From the cell containing the given text, extract its center point as [x, y] coordinate. 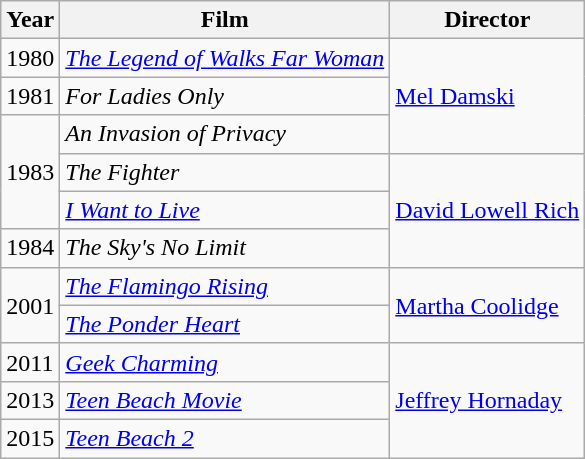
The Ponder Heart [225, 324]
2015 [30, 438]
The Sky's No Limit [225, 248]
The Flamingo Rising [225, 286]
Martha Coolidge [488, 305]
2001 [30, 305]
I Want to Live [225, 210]
1981 [30, 96]
2013 [30, 400]
For Ladies Only [225, 96]
1984 [30, 248]
Year [30, 20]
1983 [30, 172]
Teen Beach Movie [225, 400]
Jeffrey Hornaday [488, 400]
David Lowell Rich [488, 210]
Teen Beach 2 [225, 438]
1980 [30, 58]
An Invasion of Privacy [225, 134]
2011 [30, 362]
Director [488, 20]
The Legend of Walks Far Woman [225, 58]
Geek Charming [225, 362]
The Fighter [225, 172]
Mel Damski [488, 96]
Film [225, 20]
